Extract the (x, y) coordinate from the center of the cell holding the provided text.  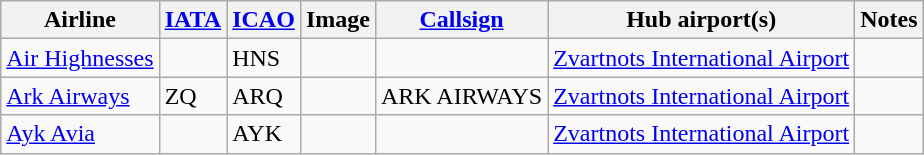
Ayk Avia (80, 134)
ZQ (193, 96)
Notes (889, 20)
Callsign (461, 20)
Image (338, 20)
Hub airport(s) (702, 20)
Airline (80, 20)
Air Highnesses (80, 58)
IATA (193, 20)
Ark Airways (80, 96)
ICAO (264, 20)
ARQ (264, 96)
HNS (264, 58)
AYK (264, 134)
ARK AIRWAYS (461, 96)
